From the cell containing the given text, extract its center point as (X, Y) coordinate. 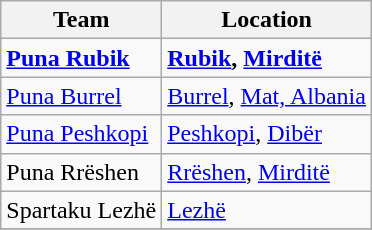
Puna Burrel (82, 96)
Puna Rrëshen (82, 172)
Rubik, Mirditë (267, 58)
Team (82, 20)
Puna Peshkopi (82, 134)
Rrëshen, Mirditë (267, 172)
Location (267, 20)
Peshkopi, Dibër (267, 134)
Puna Rubik (82, 58)
Lezhë (267, 210)
Burrel, Mat, Albania (267, 96)
Spartaku Lezhë (82, 210)
